Pinpoint the cell where the given text exists, returning its [X, Y] midpoint coordinate. 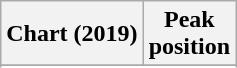
Peakposition [189, 34]
Chart (2019) [72, 34]
